Pinpoint the cell where the given text exists, returning its (X, Y) midpoint coordinate. 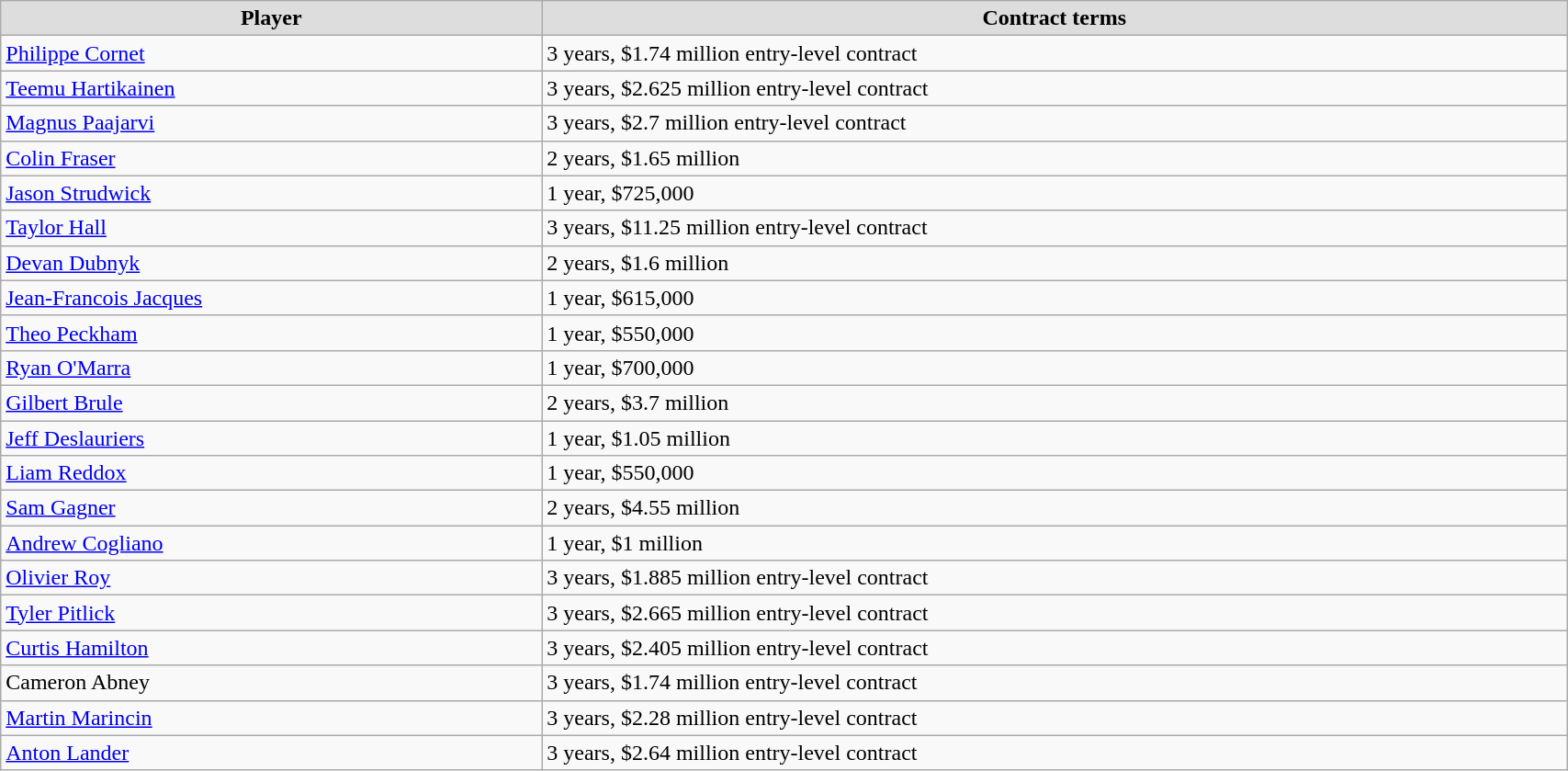
3 years, $2.28 million entry-level contract (1055, 718)
Taylor Hall (272, 228)
1 year, $700,000 (1055, 368)
Player (272, 18)
Cameron Abney (272, 683)
Curtis Hamilton (272, 648)
Sam Gagner (272, 508)
Magnus Paajarvi (272, 123)
3 years, $2.665 million entry-level contract (1055, 613)
Andrew Cogliano (272, 543)
Anton Lander (272, 753)
3 years, $2.405 million entry-level contract (1055, 648)
1 year, $615,000 (1055, 298)
Jeff Deslauriers (272, 438)
1 year, $725,000 (1055, 193)
3 years, $1.885 million entry-level contract (1055, 578)
Olivier Roy (272, 578)
1 year, $1 million (1055, 543)
2 years, $4.55 million (1055, 508)
Contract terms (1055, 18)
3 years, $2.64 million entry-level contract (1055, 753)
Ryan O'Marra (272, 368)
3 years, $2.7 million entry-level contract (1055, 123)
3 years, $11.25 million entry-level contract (1055, 228)
Jean-Francois Jacques (272, 298)
Philippe Cornet (272, 53)
Colin Fraser (272, 158)
Liam Reddox (272, 473)
Teemu Hartikainen (272, 88)
2 years, $1.6 million (1055, 263)
Devan Dubnyk (272, 263)
Theo Peckham (272, 333)
Tyler Pitlick (272, 613)
3 years, $2.625 million entry-level contract (1055, 88)
Jason Strudwick (272, 193)
1 year, $1.05 million (1055, 438)
2 years, $3.7 million (1055, 403)
Martin Marincin (272, 718)
Gilbert Brule (272, 403)
2 years, $1.65 million (1055, 158)
